For the text-containing cell, return its midpoint in (x, y) coordinate format. 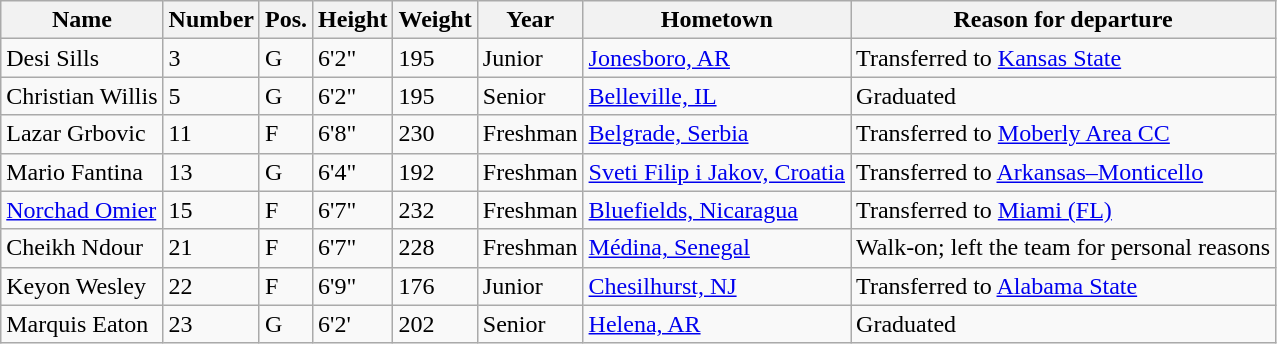
Médina, Senegal (716, 248)
Number (211, 20)
Mario Fantina (82, 172)
15 (211, 210)
Marquis Eaton (82, 324)
Helena, AR (716, 324)
21 (211, 248)
Pos. (286, 20)
Norchad Omier (82, 210)
176 (435, 286)
Belgrade, Serbia (716, 134)
Cheikh Ndour (82, 248)
Lazar Grbovic (82, 134)
11 (211, 134)
Bluefields, Nicaragua (716, 210)
13 (211, 172)
Belleville, IL (716, 96)
Transferred to Miami (FL) (1064, 210)
232 (435, 210)
Christian Willis (82, 96)
Transferred to Arkansas–Monticello (1064, 172)
Reason for departure (1064, 20)
Name (82, 20)
192 (435, 172)
Keyon Wesley (82, 286)
Walk-on; left the team for personal reasons (1064, 248)
23 (211, 324)
202 (435, 324)
228 (435, 248)
6'4" (353, 172)
Sveti Filip i Jakov, Croatia (716, 172)
22 (211, 286)
5 (211, 96)
Jonesboro, AR (716, 58)
6'8" (353, 134)
Desi Sills (82, 58)
Transferred to Moberly Area CC (1064, 134)
6'2' (353, 324)
Chesilhurst, NJ (716, 286)
Height (353, 20)
230 (435, 134)
Weight (435, 20)
Transferred to Kansas State (1064, 58)
Year (530, 20)
6'9" (353, 286)
3 (211, 58)
Transferred to Alabama State (1064, 286)
Hometown (716, 20)
